For the text-containing cell, return its midpoint in [X, Y] coordinate format. 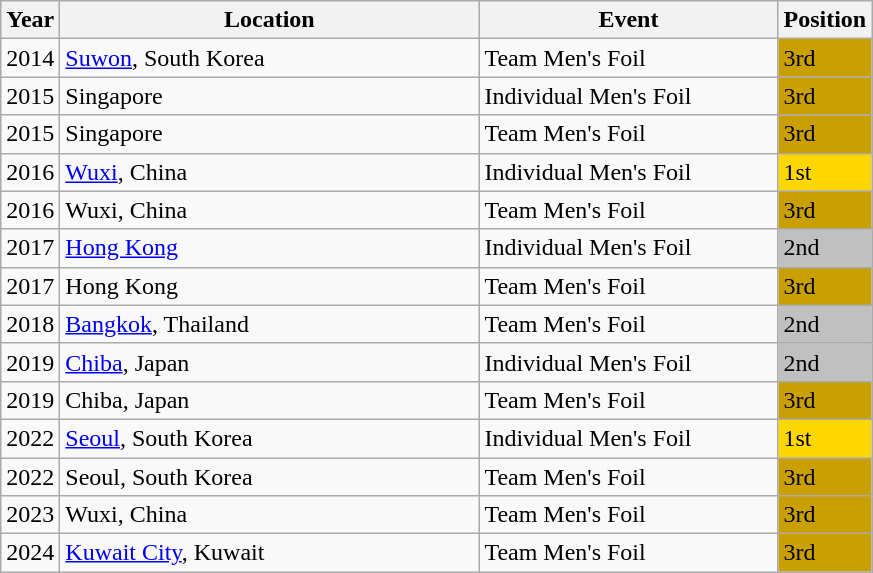
2018 [30, 324]
Year [30, 20]
2024 [30, 553]
Event [628, 20]
2014 [30, 58]
Location [270, 20]
Bangkok, Thailand [270, 324]
Position [825, 20]
Suwon, South Korea [270, 58]
2023 [30, 515]
Kuwait City, Kuwait [270, 553]
